Return the (x, y) coordinate for the center point of the cell that contains the specified text.  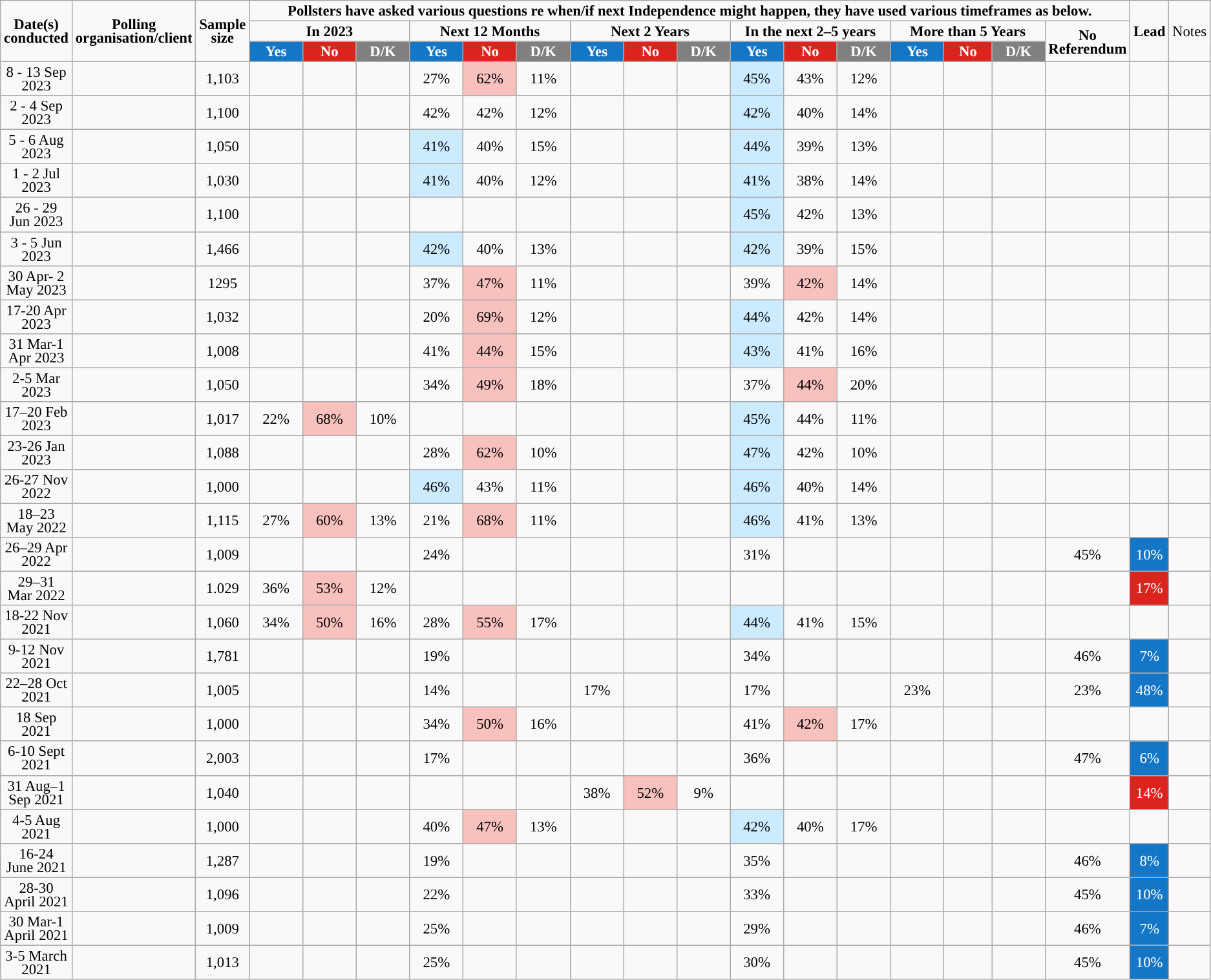
1,013 (222, 963)
52% (650, 792)
31% (757, 554)
29–31 Mar 2022 (36, 589)
30 Apr- 2 May 2023 (36, 283)
1295 (222, 283)
In the next 2–5 years (810, 32)
30 Mar-1 April 2021 (36, 929)
1,040 (222, 792)
2-5 Mar 2023 (36, 385)
26-27 Nov 2022 (36, 487)
3 - 5 Jun 2023 (36, 249)
1,096 (222, 894)
5 - 6 Aug 2023 (36, 147)
1,115 (222, 521)
18% (543, 385)
53% (330, 589)
31 Aug–1 Sep 2021 (36, 792)
2,003 (222, 758)
1,008 (222, 350)
Polling organisation/client (134, 31)
24% (437, 554)
1,287 (222, 860)
Next 2 Years (650, 32)
22–28 Oct 2021 (36, 690)
Next 12 Months (490, 32)
Date(s) conducted (36, 31)
1,017 (222, 419)
Sample size (222, 31)
17-20 Apr 2023 (36, 317)
8 - 13 Sep 2023 (36, 79)
1,005 (222, 690)
30% (757, 963)
17–20 Feb 2023 (36, 419)
1,466 (222, 249)
Pollsters have asked various questions re when/if next Independence might happen, they have used various timeframes as below. (690, 11)
49% (490, 385)
31 Mar-1 Apr 2023 (36, 350)
48% (1150, 690)
1,088 (222, 452)
55% (490, 623)
9% (704, 792)
26–29 Apr 2022 (36, 554)
6% (1150, 758)
1,781 (222, 656)
18-22 Nov 2021 (36, 623)
No Referendum (1088, 41)
Notes (1190, 31)
1,032 (222, 317)
18–23 May 2022 (36, 521)
Lead (1150, 31)
69% (490, 317)
23-26 Jan 2023 (36, 452)
1,060 (222, 623)
26 - 29 Jun 2023 (36, 214)
1.029 (222, 589)
More than 5 Years (968, 32)
28-30 April 2021 (36, 894)
4-5 Aug 2021 (36, 827)
1 - 2 Jul 2023 (36, 181)
3-5 March 2021 (36, 963)
9-12 Nov 2021 (36, 656)
1,030 (222, 181)
21% (437, 521)
35% (757, 860)
2 - 4 Sep 2023 (36, 112)
6-10 Sept 2021 (36, 758)
8% (1150, 860)
18 Sep 2021 (36, 725)
1,103 (222, 79)
29% (757, 929)
33% (757, 894)
In 2023 (330, 32)
16-24 June 2021 (36, 860)
60% (330, 521)
